Provide the [x, y] coordinate of the cell's center where the given text is located.  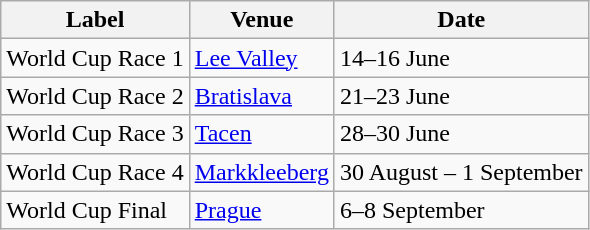
Lee Valley [262, 58]
World Cup Final [95, 210]
6–8 September [461, 210]
World Cup Race 3 [95, 134]
21–23 June [461, 96]
Venue [262, 20]
Prague [262, 210]
World Cup Race 4 [95, 172]
Tacen [262, 134]
14–16 June [461, 58]
28–30 June [461, 134]
World Cup Race 2 [95, 96]
30 August – 1 September [461, 172]
Markkleeberg [262, 172]
Date [461, 20]
Label [95, 20]
Bratislava [262, 96]
World Cup Race 1 [95, 58]
